Output the (X, Y) coordinate of the center of the cell containing the given text.  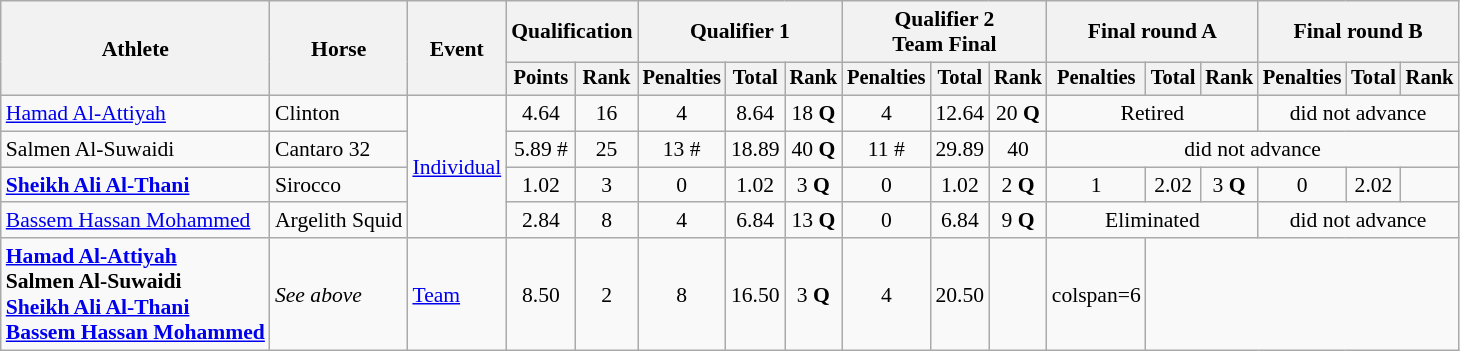
8.50 (540, 294)
25 (607, 150)
Points (540, 79)
29.89 (960, 150)
13 # (682, 150)
Bassem Hassan Mohammed (136, 221)
2 (607, 294)
Qualification (572, 32)
4.64 (540, 114)
Hamad Al-AttiyahSalmen Al-SuwaidiSheikh Ali Al-ThaniBassem Hassan Mohammed (136, 294)
Horse (338, 48)
2 Q (1018, 185)
13 Q (814, 221)
18 Q (814, 114)
Argelith Squid (338, 221)
Eliminated (1152, 221)
Clinton (338, 114)
2.84 (540, 221)
20.50 (960, 294)
40 (1018, 150)
Cantaro 32 (338, 150)
8.64 (756, 114)
Hamad Al-Attiyah (136, 114)
3 (607, 185)
5.89 # (540, 150)
Team (456, 294)
Sheikh Ali Al-Thani (136, 185)
Salmen Al-Suwaidi (136, 150)
See above (338, 294)
16 (607, 114)
9 Q (1018, 221)
colspan=6 (1096, 294)
Retired (1152, 114)
40 Q (814, 150)
12.64 (960, 114)
Individual (456, 167)
Event (456, 48)
Athlete (136, 48)
18.89 (756, 150)
Qualifier 2Team Final (944, 32)
11 # (886, 150)
Final round B (1358, 32)
Qualifier 1 (740, 32)
20 Q (1018, 114)
Final round A (1152, 32)
1 (1096, 185)
Sirocco (338, 185)
16.50 (756, 294)
